Pinpoint the cell where the given text exists, returning its [X, Y] midpoint coordinate. 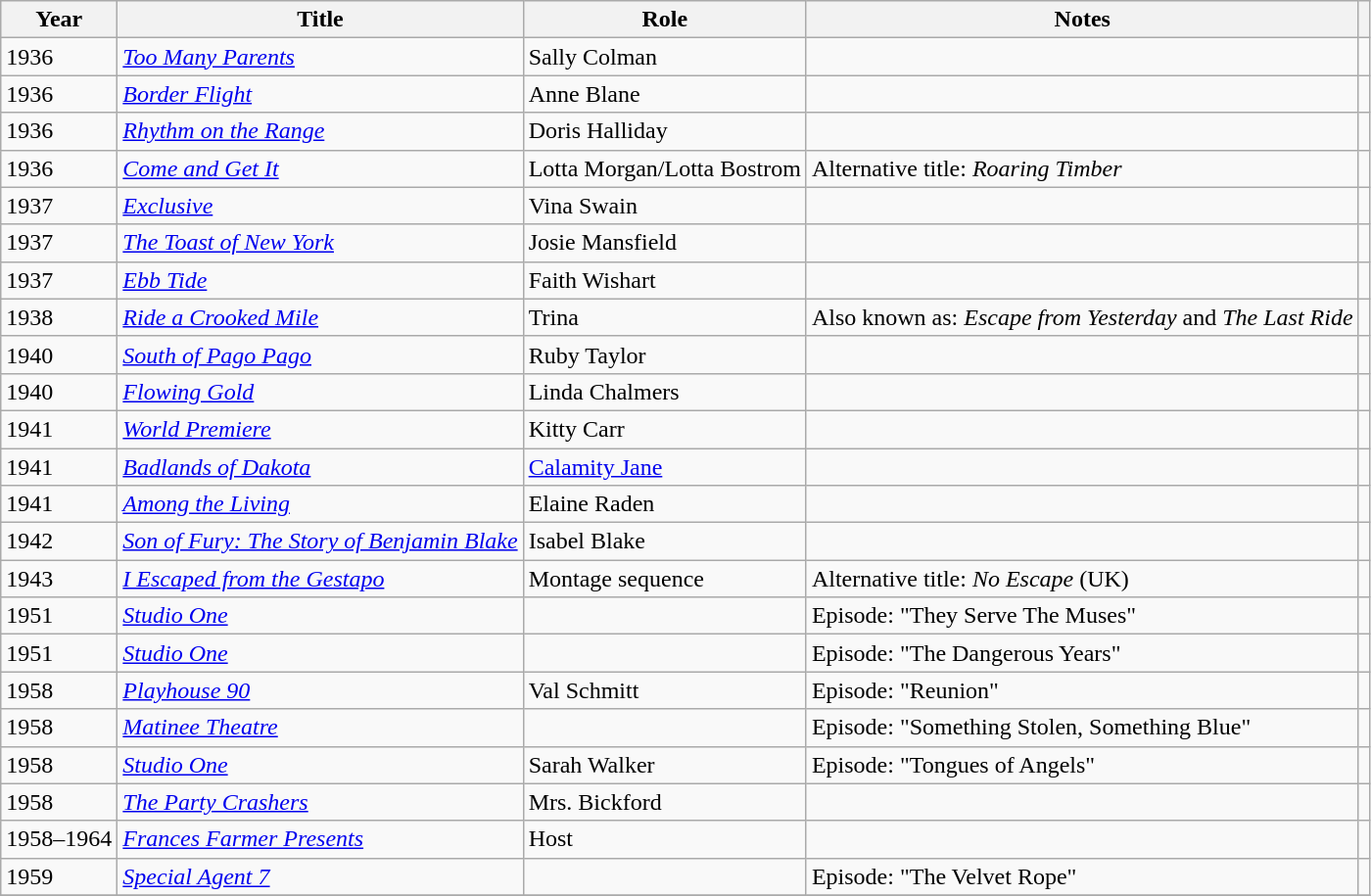
The Toast of New York [320, 243]
1938 [59, 317]
Lotta Morgan/Lotta Bostrom [664, 168]
Episode: "Tongues of Angels" [1082, 765]
Elaine Raden [664, 504]
1958–1964 [59, 839]
Title [320, 20]
Special Agent 7 [320, 876]
Frances Farmer Presents [320, 839]
Josie Mansfield [664, 243]
Episode: "Reunion" [1082, 690]
Episode: "The Velvet Rope" [1082, 876]
Notes [1082, 20]
Also known as: Escape from Yesterday and The Last Ride [1082, 317]
Son of Fury: The Story of Benjamin Blake [320, 542]
Episode: "The Dangerous Years" [1082, 653]
Linda Chalmers [664, 392]
Flowing Gold [320, 392]
Doris Halliday [664, 131]
Sally Colman [664, 57]
Year [59, 20]
Role [664, 20]
1959 [59, 876]
Ruby Taylor [664, 354]
Among the Living [320, 504]
Playhouse 90 [320, 690]
Mrs. Bickford [664, 802]
Border Flight [320, 94]
Too Many Parents [320, 57]
Alternative title: No Escape (UK) [1082, 579]
Exclusive [320, 206]
The Party Crashers [320, 802]
Episode: "They Serve The Muses" [1082, 616]
Montage sequence [664, 579]
Trina [664, 317]
Isabel Blake [664, 542]
Badlands of Dakota [320, 467]
Kitty Carr [664, 429]
Sarah Walker [664, 765]
Anne Blane [664, 94]
Matinee Theatre [320, 728]
Alternative title: Roaring Timber [1082, 168]
Episode: "Something Stolen, Something Blue" [1082, 728]
World Premiere [320, 429]
South of Pago Pago [320, 354]
Val Schmitt [664, 690]
Calamity Jane [664, 467]
Vina Swain [664, 206]
1942 [59, 542]
I Escaped from the Gestapo [320, 579]
Ride a Crooked Mile [320, 317]
Rhythm on the Range [320, 131]
Faith Wishart [664, 280]
Come and Get It [320, 168]
1943 [59, 579]
Ebb Tide [320, 280]
Host [664, 839]
